Scan for the cell matching the given text and deliver its (x, y) coordinate at center. 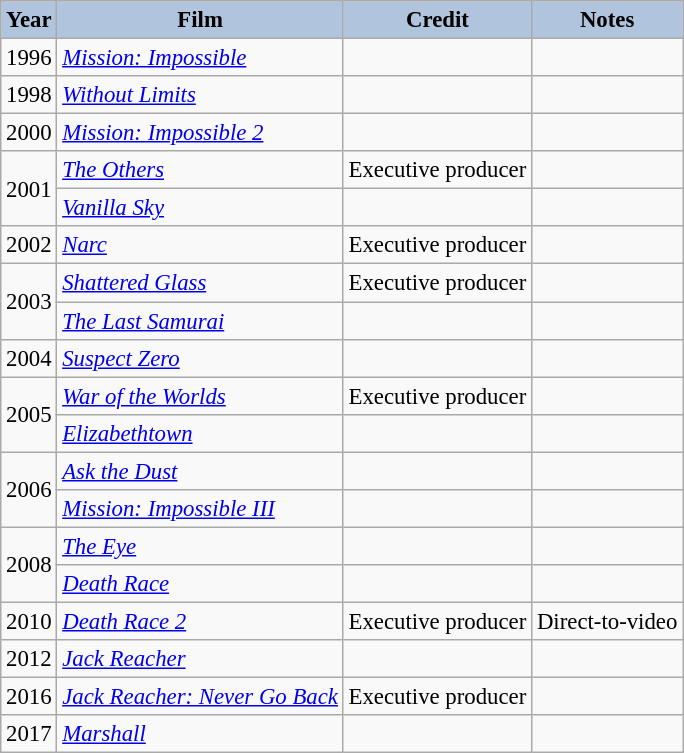
Mission: Impossible III (200, 509)
2008 (29, 564)
The Eye (200, 546)
Without Limits (200, 95)
2006 (29, 490)
Credit (437, 20)
Mission: Impossible (200, 58)
2012 (29, 659)
2003 (29, 302)
War of the Worlds (200, 396)
Narc (200, 245)
2017 (29, 734)
Marshall (200, 734)
Direct-to-video (608, 621)
Elizabethtown (200, 433)
1996 (29, 58)
2016 (29, 697)
The Others (200, 170)
Suspect Zero (200, 358)
2004 (29, 358)
Vanilla Sky (200, 208)
Ask the Dust (200, 471)
The Last Samurai (200, 321)
Jack Reacher (200, 659)
Year (29, 20)
Jack Reacher: Never Go Back (200, 697)
1998 (29, 95)
Shattered Glass (200, 283)
2005 (29, 414)
2002 (29, 245)
Mission: Impossible 2 (200, 133)
Film (200, 20)
Death Race (200, 584)
2001 (29, 188)
2000 (29, 133)
Death Race 2 (200, 621)
Notes (608, 20)
2010 (29, 621)
